Output the [X, Y] coordinate of the center of the cell containing the given text.  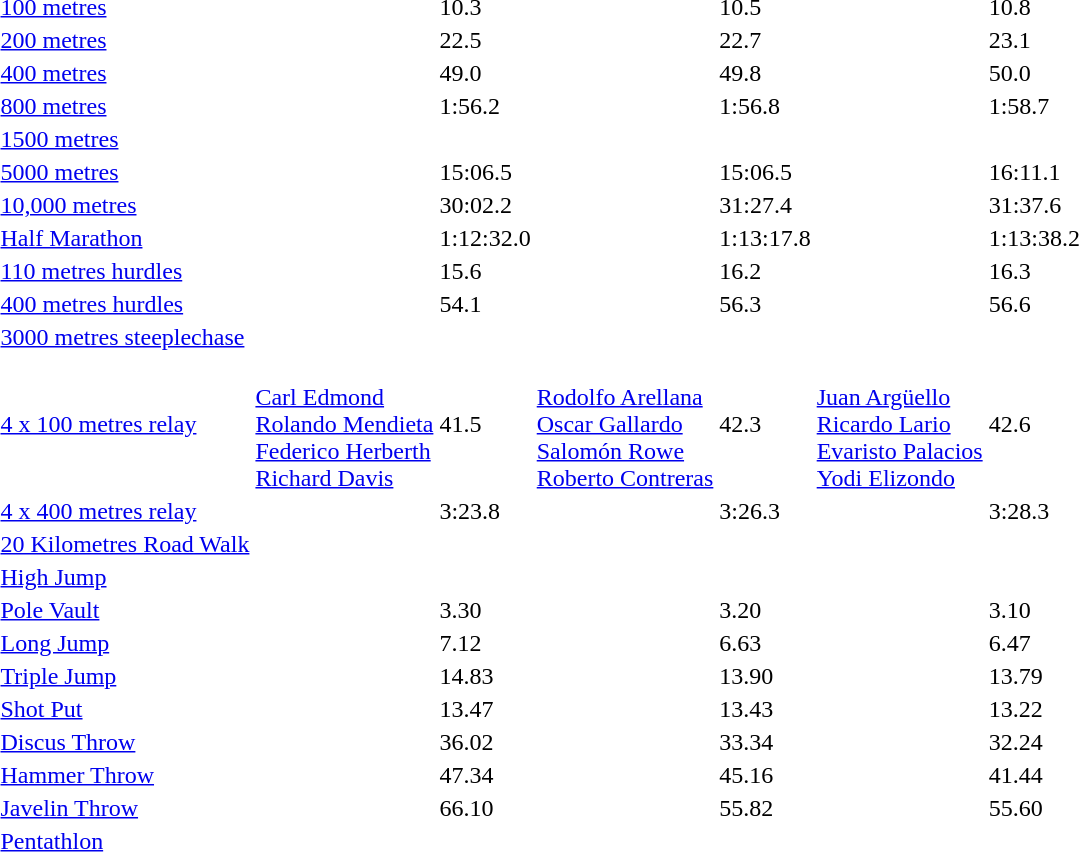
49.8 [765, 73]
36.02 [485, 742]
42.3 [765, 424]
1:13:17.8 [765, 238]
3.20 [765, 610]
3:26.3 [765, 511]
Carl Edmond Rolando Mendieta Federico Herberth Richard Davis [344, 424]
22.5 [485, 40]
1:56.8 [765, 106]
1:12:32.0 [485, 238]
13.90 [765, 676]
31:27.4 [765, 205]
45.16 [765, 775]
7.12 [485, 643]
66.10 [485, 808]
3.30 [485, 610]
16.2 [765, 271]
Rodolfo Arellana Oscar Gallardo Salomón Rowe Roberto Contreras [625, 424]
49.0 [485, 73]
47.34 [485, 775]
13.47 [485, 709]
3:23.8 [485, 511]
22.7 [765, 40]
30:02.2 [485, 205]
41.5 [485, 424]
56.3 [765, 304]
55.82 [765, 808]
33.34 [765, 742]
6.63 [765, 643]
1:56.2 [485, 106]
54.1 [485, 304]
15.6 [485, 271]
Juan Argüello Ricardo Lario Evaristo Palacios Yodi Elizondo [900, 424]
14.83 [485, 676]
13.43 [765, 709]
